Scan for the cell matching the given text and deliver its (x, y) coordinate at center. 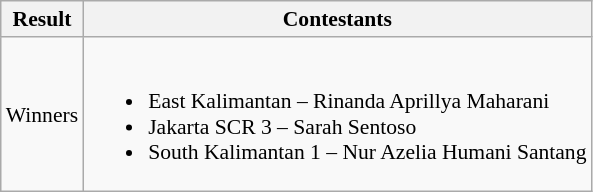
Winners (42, 114)
East Kalimantan – Rinanda Aprillya MaharaniJakarta SCR 3 – Sarah SentosoSouth Kalimantan 1 – Nur Azelia Humani Santang (337, 114)
Result (42, 19)
Contestants (337, 19)
